Find where the given text appears and provide that cell's center as [x, y] coordinate. 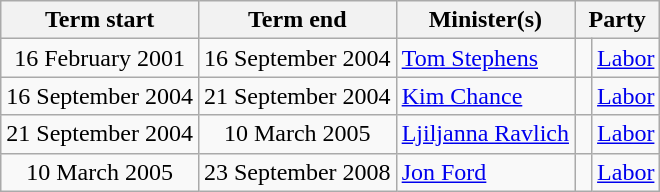
Kim Chance [485, 96]
Jon Ford [485, 172]
Term start [100, 20]
Minister(s) [485, 20]
16 February 2001 [100, 58]
Ljiljanna Ravlich [485, 134]
23 September 2008 [297, 172]
Party [616, 20]
Term end [297, 20]
Tom Stephens [485, 58]
